Return (x, y) of the center of cell containing provided text 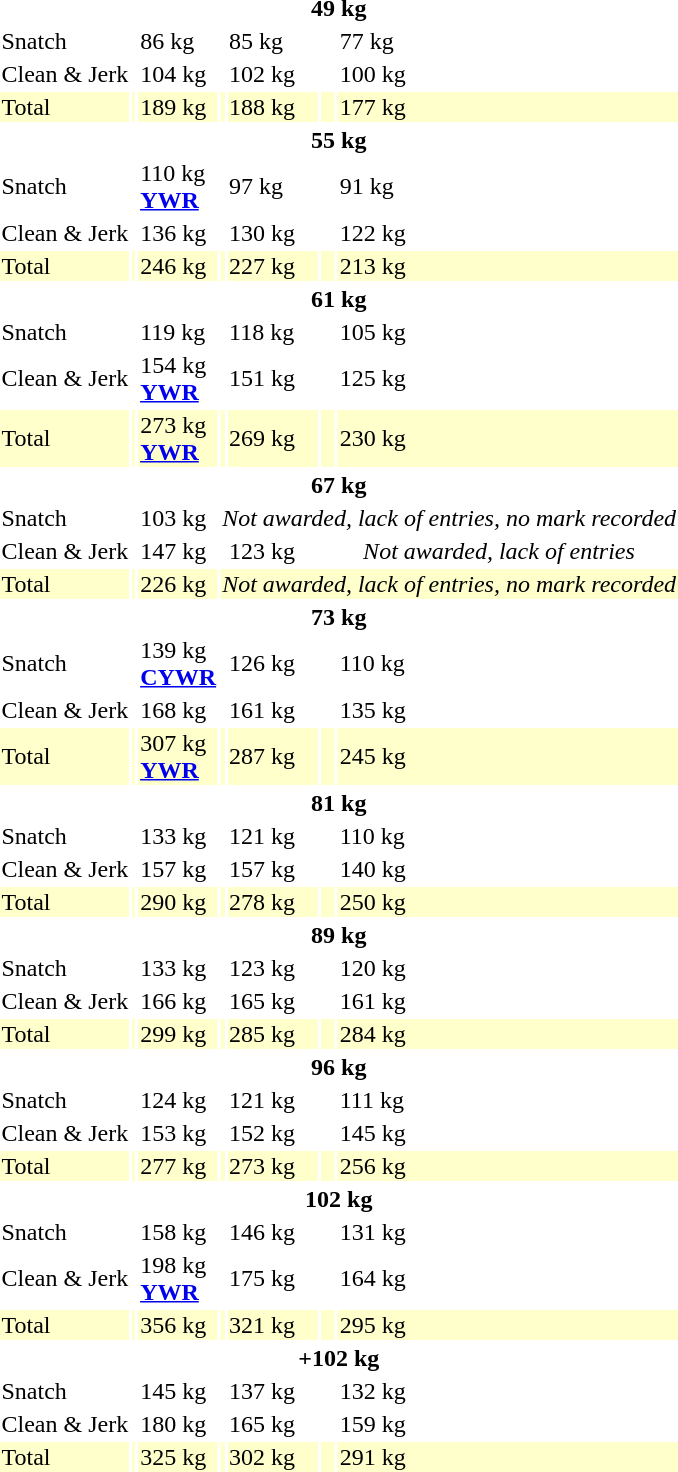
86 kg (178, 41)
130 kg (273, 233)
136 kg (178, 233)
307 kgYWR (178, 756)
104 kg (178, 74)
151 kg (273, 378)
273 kgYWR (178, 438)
246 kg (178, 266)
110 kgYWR (178, 186)
119 kg (178, 332)
273 kg (273, 1166)
111 kg (508, 1100)
103 kg (178, 518)
166 kg (178, 1001)
139 kgCYWR (178, 664)
122 kg (508, 233)
91 kg (508, 186)
146 kg (273, 1232)
226 kg (178, 584)
291 kg (508, 1457)
245 kg (508, 756)
137 kg (273, 1391)
189 kg (178, 107)
81 kg (339, 803)
302 kg (273, 1457)
67 kg (339, 485)
+102 kg (339, 1358)
140 kg (508, 869)
180 kg (178, 1424)
158 kg (178, 1232)
105 kg (508, 332)
295 kg (508, 1325)
154 kgYWR (178, 378)
55 kg (339, 140)
285 kg (273, 1034)
131 kg (508, 1232)
126 kg (273, 664)
77 kg (508, 41)
230 kg (508, 438)
153 kg (178, 1133)
152 kg (273, 1133)
61 kg (339, 299)
227 kg (273, 266)
135 kg (508, 710)
250 kg (508, 902)
175 kg (273, 1278)
256 kg (508, 1166)
118 kg (273, 332)
299 kg (178, 1034)
325 kg (178, 1457)
120 kg (508, 968)
97 kg (273, 186)
164 kg (508, 1278)
356 kg (178, 1325)
269 kg (273, 438)
278 kg (273, 902)
125 kg (508, 378)
159 kg (508, 1424)
147 kg (178, 551)
168 kg (178, 710)
132 kg (508, 1391)
89 kg (339, 935)
198 kgYWR (178, 1278)
188 kg (273, 107)
213 kg (508, 266)
73 kg (339, 617)
284 kg (508, 1034)
177 kg (508, 107)
100 kg (508, 74)
85 kg (273, 41)
Not awarded, lack of entries (498, 551)
124 kg (178, 1100)
287 kg (273, 756)
321 kg (273, 1325)
277 kg (178, 1166)
290 kg (178, 902)
96 kg (339, 1067)
